Capture the cell that displays the provided text and extract its [X, Y] central coordinate. 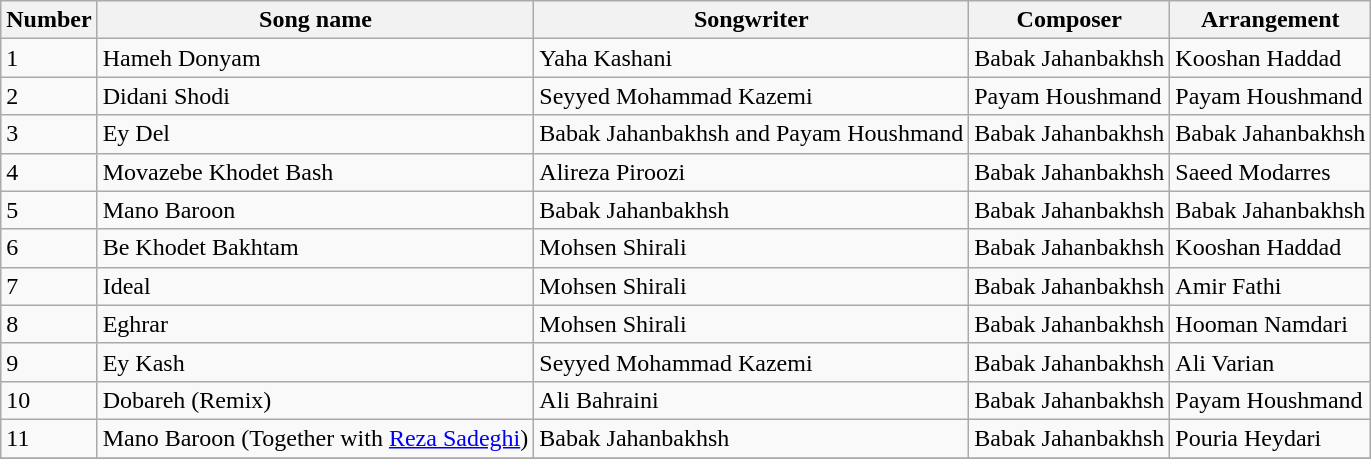
Mano Baroon (Together with Reza Sadeghi) [316, 438]
4 [49, 172]
Hameh Donyam [316, 58]
Dobareh (Remix) [316, 400]
Ey Del [316, 134]
1 [49, 58]
Mano Baroon [316, 210]
6 [49, 248]
Babak Jahanbakhsh and Payam Houshmand [752, 134]
8 [49, 324]
Alireza Piroozi [752, 172]
Arrangement [1270, 20]
5 [49, 210]
7 [49, 286]
Amir Fathi [1270, 286]
Saeed Modarres [1270, 172]
Eghrar [316, 324]
Songwriter [752, 20]
2 [49, 96]
Song name [316, 20]
Ideal [316, 286]
Composer [1070, 20]
Pouria Heydari [1270, 438]
Hooman Namdari [1270, 324]
10 [49, 400]
Number [49, 20]
Ali Varian [1270, 362]
3 [49, 134]
Ey Kash [316, 362]
Ali Bahraini [752, 400]
Yaha Kashani [752, 58]
Didani Shodi [316, 96]
Be Khodet Bakhtam [316, 248]
11 [49, 438]
9 [49, 362]
Movazebe Khodet Bash [316, 172]
